Determine the (x, y) coordinate at the center of the cell enclosing the given text.  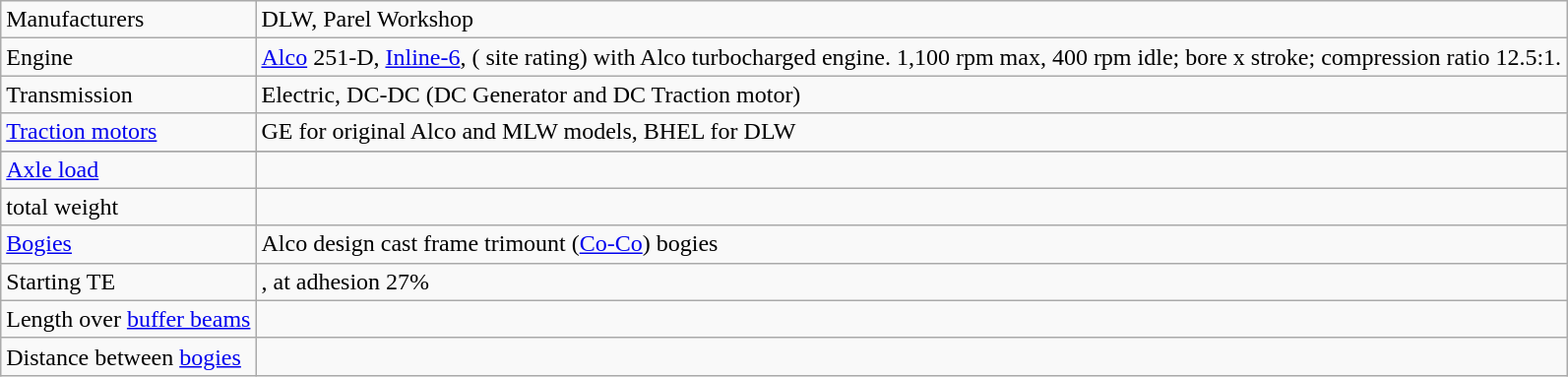
DLW, Parel Workshop (911, 20)
Alco design cast frame trimount (Co-Co) bogies (911, 244)
Bogies (128, 244)
, at adhesion 27% (911, 282)
total weight (128, 207)
Transmission (128, 94)
Axle load (128, 169)
Manufacturers (128, 20)
GE for original Alco and MLW models, BHEL for DLW (911, 132)
Alco 251-D, Inline-6, ( site rating) with Alco turbocharged engine. 1,100 rpm max, 400 rpm idle; bore x stroke; compression ratio 12.5:1. (911, 57)
Starting TE (128, 282)
Length over buffer beams (128, 319)
Distance between bogies (128, 356)
Electric, DC-DC (DC Generator and DC Traction motor) (911, 94)
Engine (128, 57)
Traction motors (128, 132)
